Extract the (x, y) coordinate from the center of the cell holding the provided text.  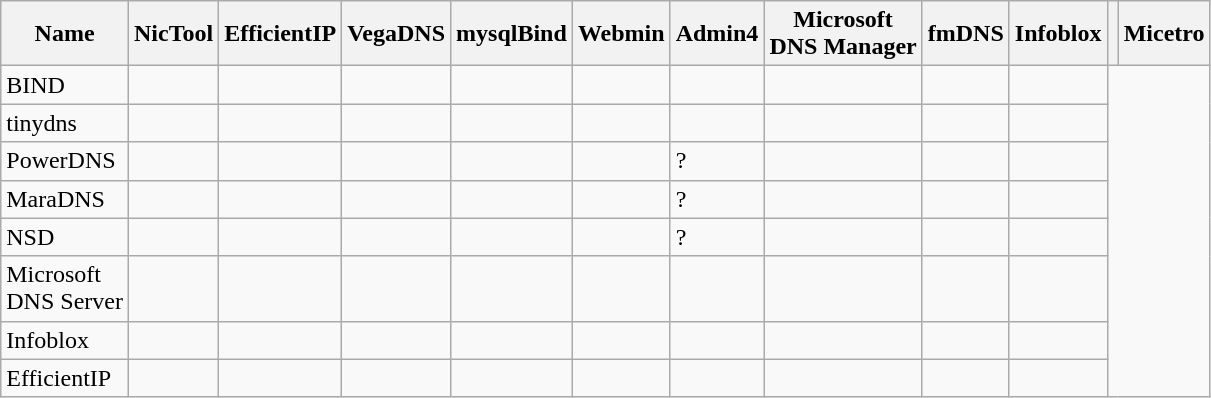
Webmin (621, 34)
Admin4 (717, 34)
Name (65, 34)
tinydns (65, 123)
MicrosoftDNS Manager (843, 34)
Micetro (1164, 34)
NSD (65, 237)
mysqlBind (512, 34)
MicrosoftDNS Server (65, 288)
VegaDNS (396, 34)
NicTool (173, 34)
fmDNS (966, 34)
BIND (65, 85)
MaraDNS (65, 199)
PowerDNS (65, 161)
